Search for the cell housing the specified text and yield its (X, Y) center coordinate. 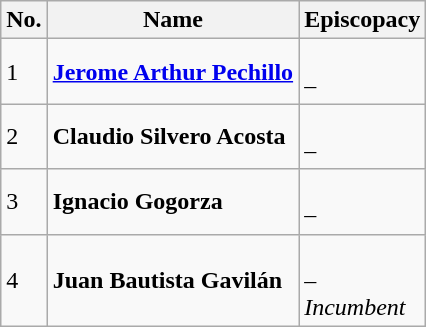
Ignacio Gogorza (172, 202)
Claudio Silvero Acosta (172, 136)
Juan Bautista Gavilán (172, 280)
Name (172, 20)
2 (24, 136)
–Incumbent (362, 280)
Episcopacy (362, 20)
4 (24, 280)
1 (24, 72)
No. (24, 20)
3 (24, 202)
Jerome Arthur Pechillo (172, 72)
